Return the (X, Y) coordinate for the center point of the cell that contains the specified text.  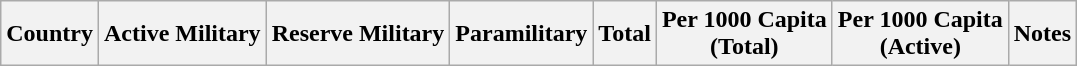
Reserve Military (358, 34)
Per 1000 Capita(Active) (920, 34)
Country (50, 34)
Total (625, 34)
Active Military (182, 34)
Notes (1042, 34)
Paramilitary (522, 34)
Per 1000 Capita(Total) (744, 34)
